Extract the [x, y] coordinate from the center of the cell holding the provided text.  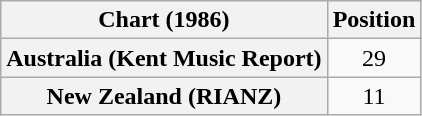
Chart (1986) [164, 20]
11 [374, 96]
Position [374, 20]
New Zealand (RIANZ) [164, 96]
Australia (Kent Music Report) [164, 58]
29 [374, 58]
